Scan for the cell matching the given text and deliver its (x, y) coordinate at center. 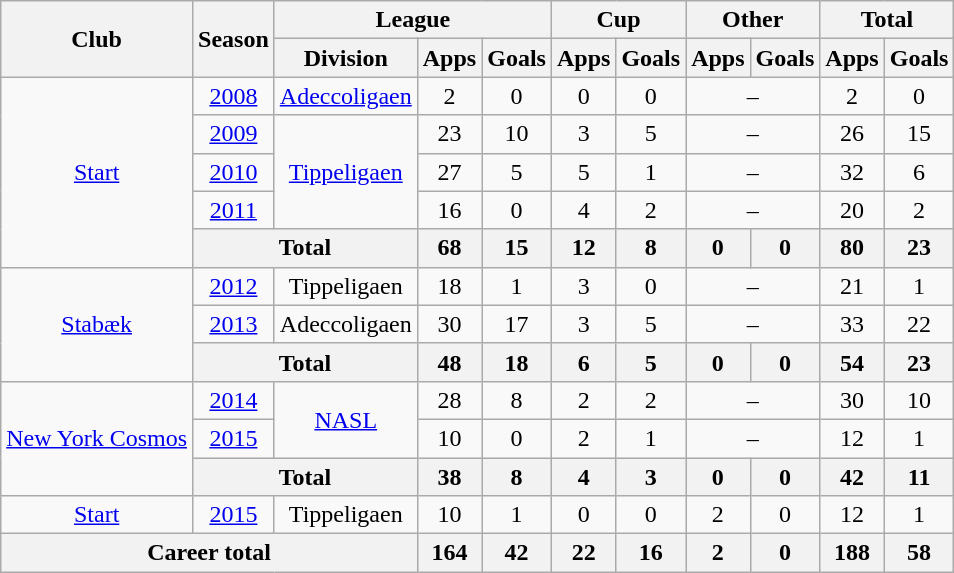
2008 (234, 96)
33 (852, 324)
20 (852, 210)
2012 (234, 286)
11 (919, 477)
2009 (234, 134)
New York Cosmos (97, 438)
48 (449, 362)
Club (97, 39)
NASL (346, 419)
2014 (234, 400)
58 (919, 553)
80 (852, 248)
Cup (618, 20)
164 (449, 553)
68 (449, 248)
League (412, 20)
21 (852, 286)
54 (852, 362)
38 (449, 477)
Division (346, 58)
27 (449, 172)
Other (753, 20)
28 (449, 400)
Stabæk (97, 324)
17 (517, 324)
2013 (234, 324)
188 (852, 553)
2010 (234, 172)
32 (852, 172)
2011 (234, 210)
Career total (210, 553)
26 (852, 134)
Season (234, 39)
